From the cell containing the given text, extract its center point as (x, y) coordinate. 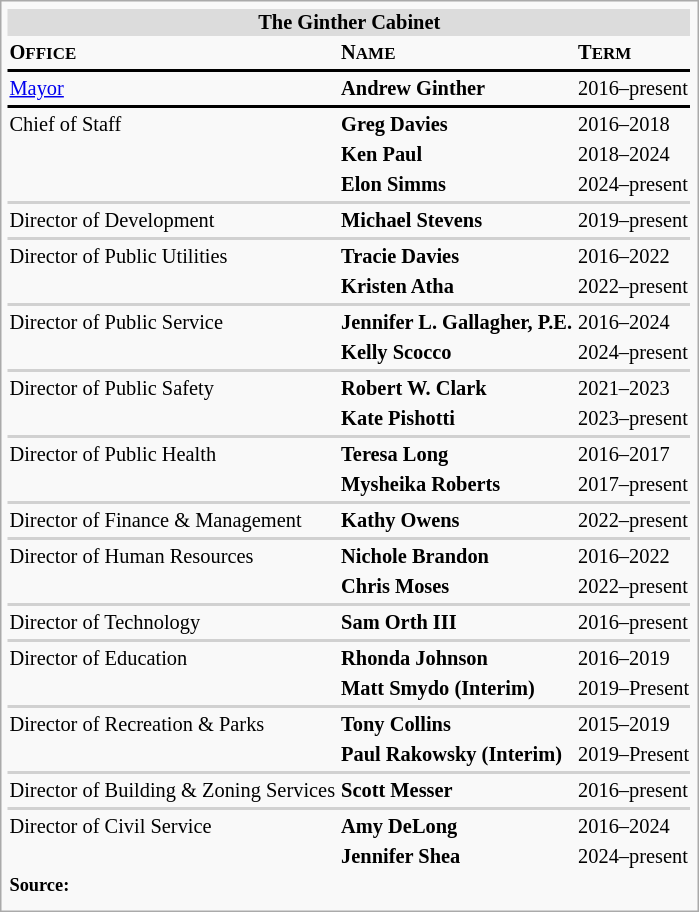
Kate Pishotti (457, 418)
Director of Development (172, 220)
Tracie Davies (457, 256)
Mysheika Roberts (457, 484)
Rhonda Johnson (457, 658)
Jennifer L. Gallagher, P.E. (457, 322)
Sam Orth III (457, 622)
TERM (634, 52)
Amy DeLong (457, 826)
Greg Davies (457, 124)
Director of Civil Service (172, 826)
Jennifer Shea (457, 856)
2016–2017 (634, 454)
Director of Public Utilities (172, 256)
Kristen Atha (457, 286)
Director of Education (172, 658)
2015–2019 (634, 724)
2019–present (634, 220)
Kelly Scocco (457, 352)
The Ginther Cabinet (350, 22)
Source: (172, 886)
Director of Public Service (172, 322)
Elon Simms (457, 184)
Ken Paul (457, 154)
Director of Public Health (172, 454)
2018–2024 (634, 154)
Mayor (172, 88)
Nichole Brandon (457, 556)
Director of Finance & Management (172, 520)
Director of Building & Zoning Services (172, 790)
Matt Smydo (Interim) (457, 688)
Tony Collins (457, 724)
Director of Public Safety (172, 388)
2017–present (634, 484)
Chris Moses (457, 586)
Andrew Ginther (457, 88)
Teresa Long (457, 454)
Robert W. Clark (457, 388)
Kathy Owens (457, 520)
Michael Stevens (457, 220)
Director of Human Resources (172, 556)
Director of Recreation & Parks (172, 724)
Chief of Staff (172, 124)
2016–2018 (634, 124)
Director of Technology (172, 622)
2023–present (634, 418)
Paul Rakowsky (Interim) (457, 754)
NAME (457, 52)
OFFICE (172, 52)
2021–2023 (634, 388)
Scott Messer (457, 790)
2016–2019 (634, 658)
